Pinpoint the cell where the given text exists, returning its [x, y] midpoint coordinate. 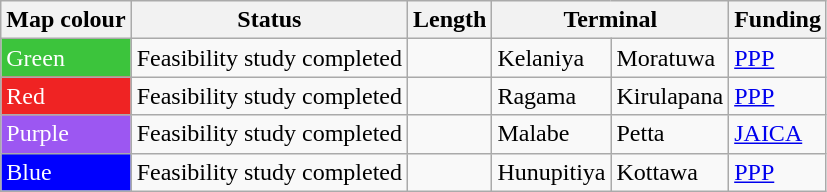
Terminal [610, 20]
Blue [66, 172]
Hunupitiya [552, 172]
Status [269, 20]
Map colour [66, 20]
Ragama [552, 96]
Malabe [552, 134]
Petta [670, 134]
Moratuwa [670, 58]
Red [66, 96]
Purple [66, 134]
Green [66, 58]
Kelaniya [552, 58]
JAICA [778, 134]
Kirulapana [670, 96]
Length [450, 20]
Kottawa [670, 172]
Funding [778, 20]
